Return [X, Y] of the center of cell containing provided text 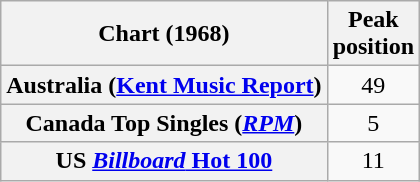
11 [373, 161]
5 [373, 123]
Australia (Kent Music Report) [164, 85]
Peakposition [373, 34]
Chart (1968) [164, 34]
49 [373, 85]
US Billboard Hot 100 [164, 161]
Canada Top Singles (RPM) [164, 123]
